Locate the cell with the specified text and output its (X, Y) center coordinate. 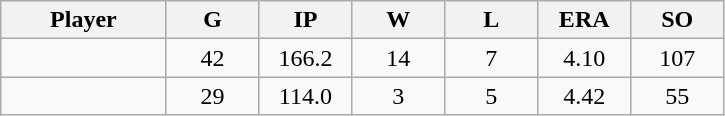
42 (212, 58)
L (492, 20)
14 (398, 58)
Player (84, 20)
4.42 (584, 96)
5 (492, 96)
IP (306, 20)
3 (398, 96)
7 (492, 58)
SO (678, 20)
29 (212, 96)
55 (678, 96)
4.10 (584, 58)
W (398, 20)
ERA (584, 20)
114.0 (306, 96)
G (212, 20)
107 (678, 58)
166.2 (306, 58)
